For the text-containing cell, return its midpoint in (x, y) coordinate format. 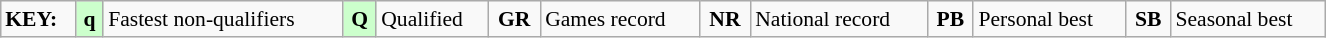
Fastest non-qualifiers (223, 19)
Q (360, 19)
Games record (620, 19)
q (90, 19)
Qualified (432, 19)
Personal best (1049, 19)
GR (514, 19)
SB (1148, 19)
PB (950, 19)
Seasonal best (1248, 19)
NR (725, 19)
KEY: (38, 19)
National record (838, 19)
